For the text-containing cell, return its midpoint in (x, y) coordinate format. 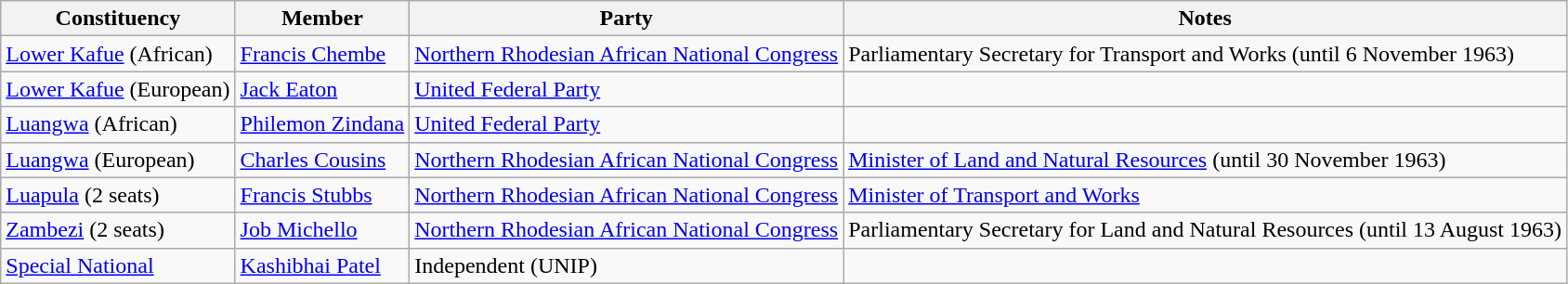
Constituency (118, 19)
Charles Cousins (322, 160)
Lower Kafue (European) (118, 89)
Luangwa (African) (118, 124)
Parliamentary Secretary for Land and Natural Resources (until 13 August 1963) (1206, 230)
Parliamentary Secretary for Transport and Works (until 6 November 1963) (1206, 54)
Minister of Transport and Works (1206, 195)
Job Michello (322, 230)
Jack Eaton (322, 89)
Francis Stubbs (322, 195)
Independent (UNIP) (626, 265)
Philemon Zindana (322, 124)
Party (626, 19)
Special National (118, 265)
Zambezi (2 seats) (118, 230)
Member (322, 19)
Luapula (2 seats) (118, 195)
Lower Kafue (African) (118, 54)
Minister of Land and Natural Resources (until 30 November 1963) (1206, 160)
Francis Chembe (322, 54)
Kashibhai Patel (322, 265)
Notes (1206, 19)
Luangwa (European) (118, 160)
